Determine the (X, Y) coordinate at the center of the cell enclosing the given text.  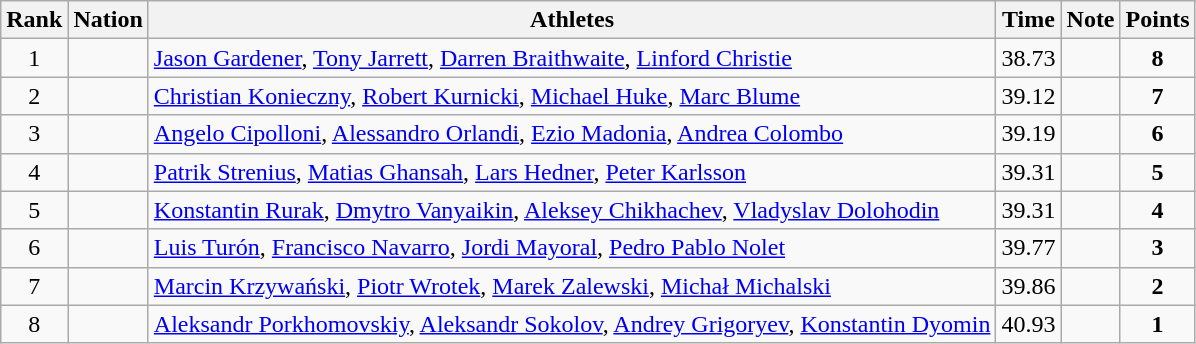
Aleksandr Porkhomovskiy, Aleksandr Sokolov, Andrey Grigoryev, Konstantin Dyomin (572, 324)
39.86 (1028, 286)
40.93 (1028, 324)
Note (1090, 20)
Marcin Krzywański, Piotr Wrotek, Marek Zalewski, Michał Michalski (572, 286)
39.19 (1028, 134)
Rank (34, 20)
Luis Turón, Francisco Navarro, Jordi Mayoral, Pedro Pablo Nolet (572, 248)
Athletes (572, 20)
Time (1028, 20)
Nation (108, 20)
39.77 (1028, 248)
Konstantin Rurak, Dmytro Vanyaikin, Aleksey Chikhachev, Vladyslav Dolohodin (572, 210)
39.12 (1028, 96)
38.73 (1028, 58)
Points (1158, 20)
Angelo Cipolloni, Alessandro Orlandi, Ezio Madonia, Andrea Colombo (572, 134)
Jason Gardener, Tony Jarrett, Darren Braithwaite, Linford Christie (572, 58)
Christian Konieczny, Robert Kurnicki, Michael Huke, Marc Blume (572, 96)
Patrik Strenius, Matias Ghansah, Lars Hedner, Peter Karlsson (572, 172)
